Return the [x, y] coordinate for the center point of the cell that contains the specified text.  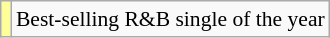
Best-selling R&B single of the year [170, 19]
